Locate the cell with the specified text and output its (X, Y) center coordinate. 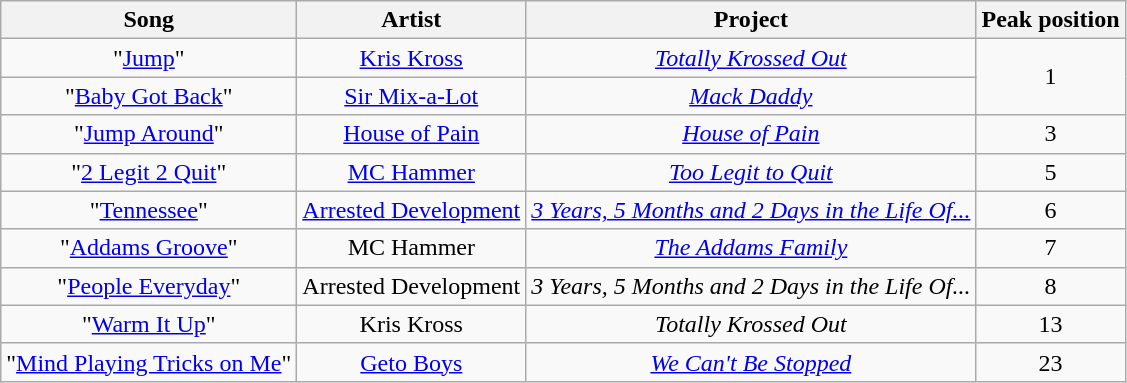
"Jump Around" (149, 134)
Geto Boys (412, 362)
"Warm It Up" (149, 324)
8 (1050, 286)
The Addams Family (751, 248)
5 (1050, 172)
"Baby Got Back" (149, 96)
Project (751, 20)
6 (1050, 210)
Too Legit to Quit (751, 172)
"Jump" (149, 58)
1 (1050, 77)
3 (1050, 134)
Mack Daddy (751, 96)
"People Everyday" (149, 286)
23 (1050, 362)
"Tennessee" (149, 210)
"2 Legit 2 Quit" (149, 172)
7 (1050, 248)
Song (149, 20)
Sir Mix-a-Lot (412, 96)
Artist (412, 20)
Peak position (1050, 20)
"Mind Playing Tricks on Me" (149, 362)
We Can't Be Stopped (751, 362)
"Addams Groove" (149, 248)
13 (1050, 324)
